Locate the cell with the specified text and output its [X, Y] center coordinate. 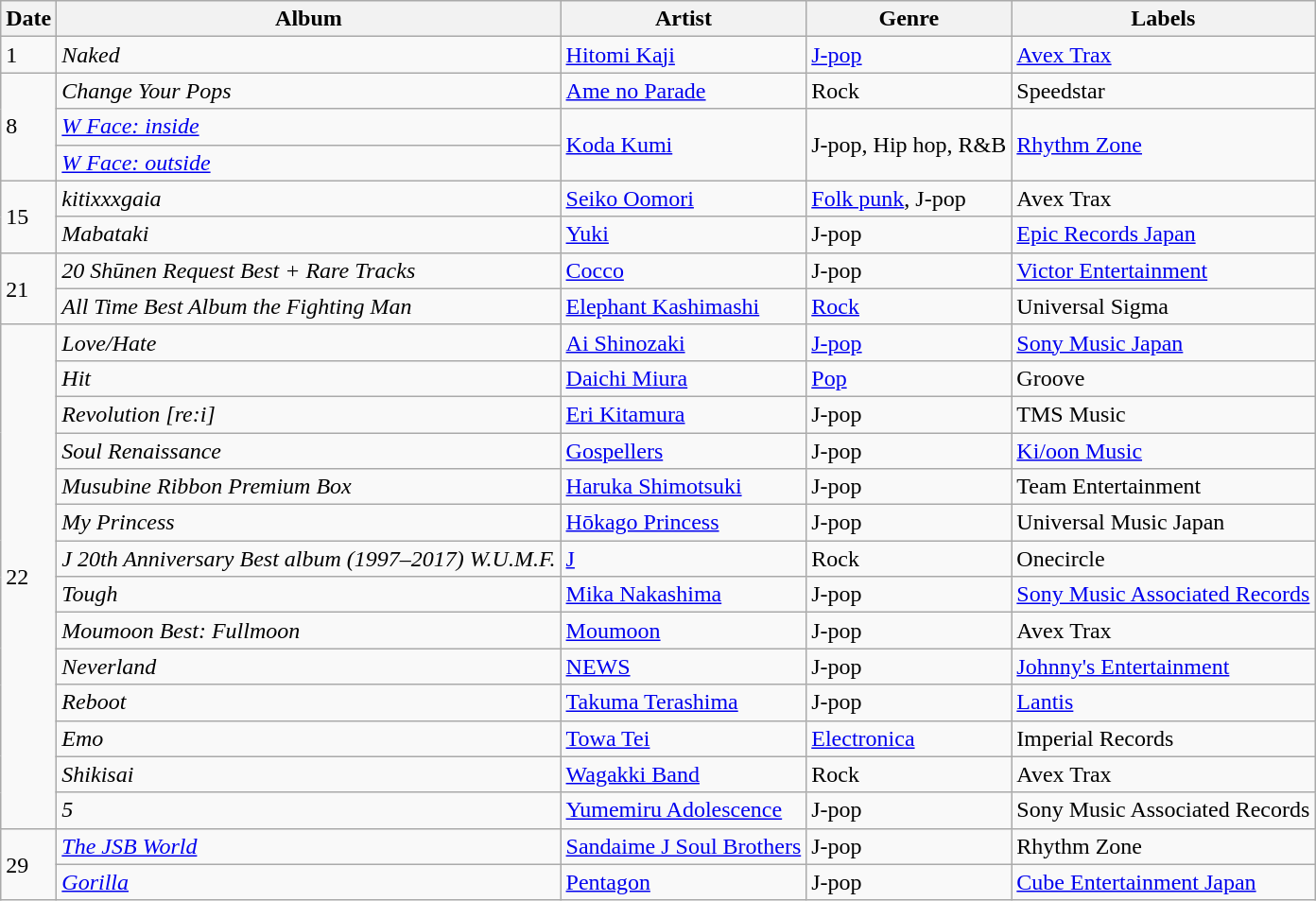
W Face: inside [308, 127]
J-pop, Hip hop, R&B [909, 145]
My Princess [308, 523]
Onecircle [1163, 559]
Seiko Oomori [684, 199]
Hitomi Kaji [684, 55]
All Time Best Album the Fighting Man [308, 306]
Victor Entertainment [1163, 270]
Universal Music Japan [1163, 523]
Shikisai [308, 774]
Sony Music Japan [1163, 342]
kitixxxgaia [308, 199]
The JSB World [308, 846]
Electronica [909, 738]
Cube Entertainment Japan [1163, 882]
Sandaime J Soul Brothers [684, 846]
Tough [308, 595]
Moumoon Best: Fullmoon [308, 631]
Reboot [308, 702]
Mika Nakashima [684, 595]
Elephant Kashimashi [684, 306]
Speedstar [1163, 91]
Haruka Shimotsuki [684, 487]
Hit [308, 378]
1 [28, 55]
TMS Music [1163, 414]
Hōkago Princess [684, 523]
Cocco [684, 270]
Takuma Terashima [684, 702]
Daichi Miura [684, 378]
Imperial Records [1163, 738]
Mabataki [308, 234]
5 [308, 810]
Ai Shinozaki [684, 342]
Change Your Pops [308, 91]
Pentagon [684, 882]
Love/Hate [308, 342]
Universal Sigma [1163, 306]
Gorilla [308, 882]
Date [28, 19]
Album [308, 19]
Yuki [684, 234]
20 Shūnen Request Best + Rare Tracks [308, 270]
Genre [909, 19]
21 [28, 288]
Ame no Parade [684, 91]
29 [28, 864]
Neverland [308, 667]
Soul Renaissance [308, 451]
W Face: outside [308, 163]
NEWS [684, 667]
Pop [909, 378]
Towa Tei [684, 738]
Koda Kumi [684, 145]
Gospellers [684, 451]
Groove [1163, 378]
Wagakki Band [684, 774]
Naked [308, 55]
Eri Kitamura [684, 414]
J [684, 559]
Epic Records Japan [1163, 234]
J 20th Anniversary Best album (1997–2017) W.U.M.F. [308, 559]
Ki/oon Music [1163, 451]
Emo [308, 738]
Lantis [1163, 702]
Artist [684, 19]
Folk punk, J-pop [909, 199]
Moumoon [684, 631]
Revolution [re:i] [308, 414]
8 [28, 127]
Johnny's Entertainment [1163, 667]
22 [28, 577]
Labels [1163, 19]
Musubine Ribbon Premium Box [308, 487]
Yumemiru Adolescence [684, 810]
15 [28, 217]
Team Entertainment [1163, 487]
